Detect which cell encompasses the target text, then output its (x, y) center coordinate. 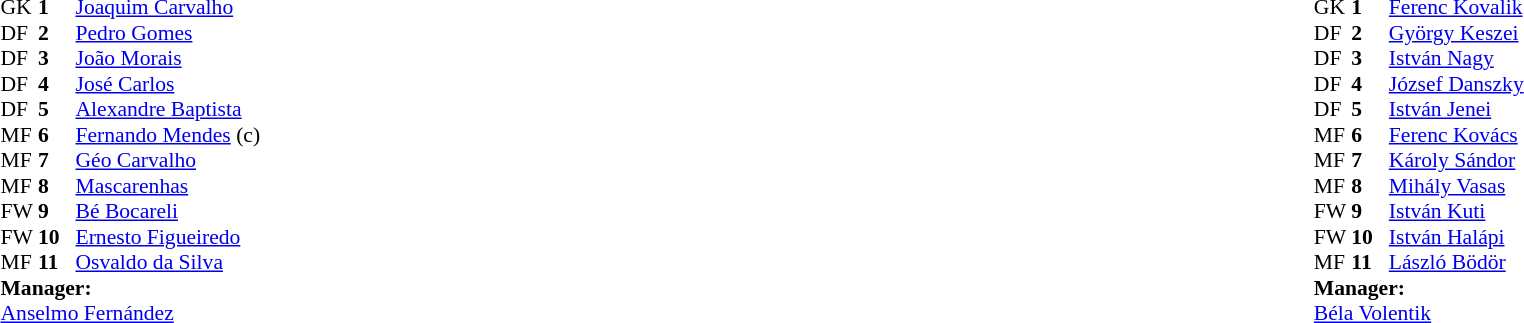
Alexandre Baptista (168, 109)
Ernesto Figueiredo (168, 237)
László Bödör (1456, 263)
Károly Sándor (1456, 161)
Bé Bocareli (168, 211)
Ferenc Kovács (1456, 135)
José Carlos (168, 84)
István Jenei (1456, 109)
Géo Carvalho (168, 161)
József Danszky (1456, 84)
György Keszei (1456, 33)
István Nagy (1456, 59)
Fernando Mendes (c) (168, 135)
István Halápi (1456, 237)
Mihály Vasas (1456, 186)
Pedro Gomes (168, 33)
Osvaldo da Silva (168, 263)
Mascarenhas (168, 186)
João Morais (168, 59)
István Kuti (1456, 211)
